Identify which cell holds the provided text, then report its (X, Y) central coordinate. 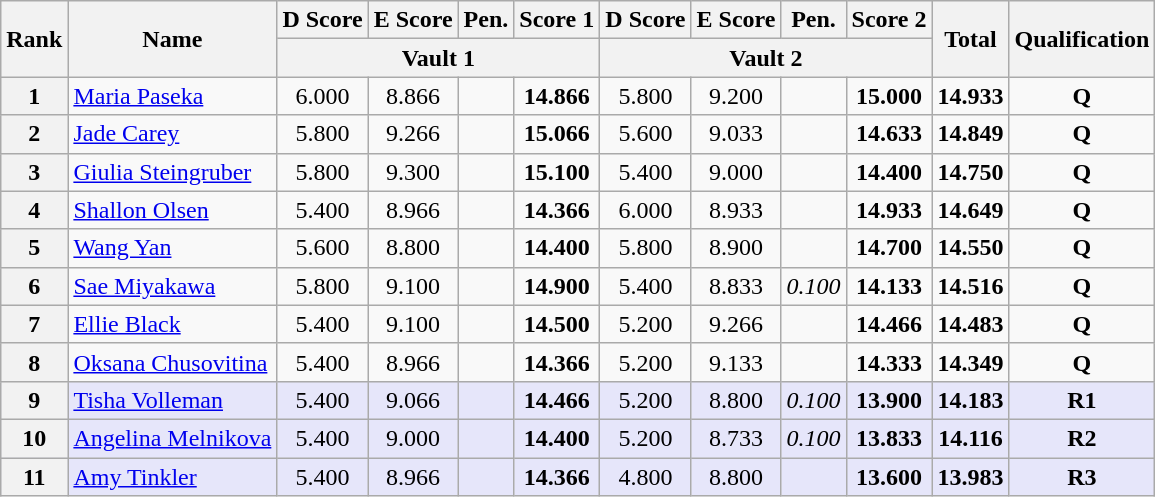
13.900 (889, 400)
5 (34, 248)
8 (34, 362)
13.983 (970, 477)
Total (970, 39)
9 (34, 400)
15.000 (889, 96)
8.933 (736, 210)
Oksana Chusovitina (172, 362)
15.100 (557, 172)
14.849 (970, 134)
Wang Yan (172, 248)
Score 2 (889, 20)
14.516 (970, 286)
R1 (1082, 400)
8.733 (736, 438)
Maria Paseka (172, 96)
14.866 (557, 96)
10 (34, 438)
14.483 (970, 324)
14.183 (970, 400)
Jade Carey (172, 134)
4.800 (646, 477)
Rank (34, 39)
13.600 (889, 477)
Vault 1 (438, 58)
Ellie Black (172, 324)
11 (34, 477)
R3 (1082, 477)
7 (34, 324)
8.833 (736, 286)
14.116 (970, 438)
2 (34, 134)
3 (34, 172)
14.900 (557, 286)
8.866 (413, 96)
14.500 (557, 324)
14.700 (889, 248)
14.349 (970, 362)
9.300 (413, 172)
14.750 (970, 172)
Qualification (1082, 39)
8.900 (736, 248)
13.833 (889, 438)
15.066 (557, 134)
9.133 (736, 362)
6 (34, 286)
9.200 (736, 96)
Angelina Melnikova (172, 438)
1 (34, 96)
14.649 (970, 210)
14.333 (889, 362)
Amy Tinkler (172, 477)
Sae Miyakawa (172, 286)
Score 1 (557, 20)
Shallon Olsen (172, 210)
R2 (1082, 438)
14.633 (889, 134)
Giulia Steingruber (172, 172)
14.133 (889, 286)
14.550 (970, 248)
Name (172, 39)
Tisha Volleman (172, 400)
9.066 (413, 400)
Vault 2 (766, 58)
9.033 (736, 134)
4 (34, 210)
